For the text-containing cell, return its midpoint in [X, Y] coordinate format. 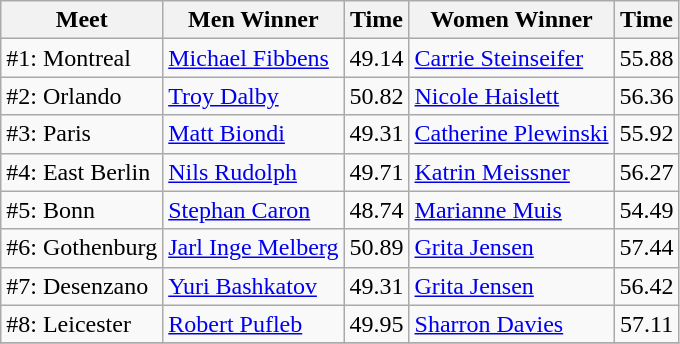
50.82 [376, 96]
49.71 [376, 172]
Meet [82, 20]
50.89 [376, 248]
#2: Orlando [82, 96]
#5: Bonn [82, 210]
Nils Rudolph [254, 172]
56.27 [646, 172]
Nicole Haislett [512, 96]
54.49 [646, 210]
Yuri Bashkatov [254, 286]
Women Winner [512, 20]
Matt Biondi [254, 134]
Stephan Caron [254, 210]
55.88 [646, 58]
Marianne Muis [512, 210]
Men Winner [254, 20]
#1: Montreal [82, 58]
57.44 [646, 248]
Catherine Plewinski [512, 134]
Michael Fibbens [254, 58]
#3: Paris [82, 134]
Jarl Inge Melberg [254, 248]
Robert Pufleb [254, 324]
49.95 [376, 324]
#8: Leicester [82, 324]
55.92 [646, 134]
#4: East Berlin [82, 172]
Carrie Steinseifer [512, 58]
49.14 [376, 58]
Sharron Davies [512, 324]
#6: Gothenburg [82, 248]
48.74 [376, 210]
Troy Dalby [254, 96]
Katrin Meissner [512, 172]
56.42 [646, 286]
56.36 [646, 96]
57.11 [646, 324]
#7: Desenzano [82, 286]
